Identify which cell holds the provided text, then report its (x, y) central coordinate. 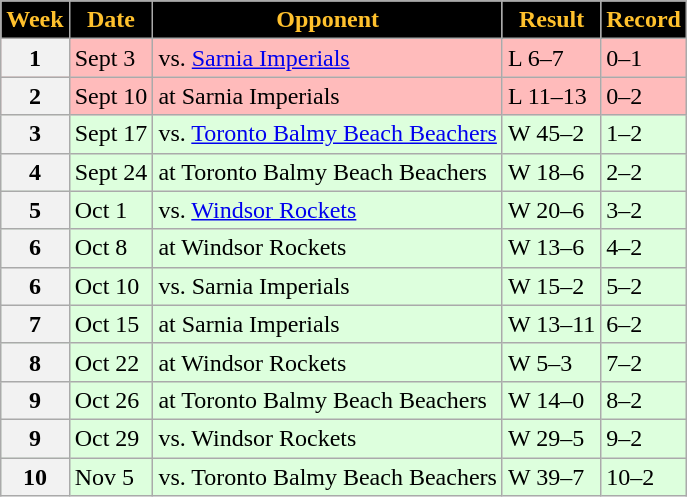
3–2 (644, 210)
W 45–2 (551, 134)
W 39–7 (551, 477)
W 5–3 (551, 362)
Sept 17 (111, 134)
Result (551, 20)
8 (35, 362)
Date (111, 20)
Nov 5 (111, 477)
Week (35, 20)
2 (35, 96)
W 20–6 (551, 210)
7–2 (644, 362)
Oct 22 (111, 362)
3 (35, 134)
6–2 (644, 324)
8–2 (644, 400)
Oct 26 (111, 400)
W 13–6 (551, 248)
2–2 (644, 172)
Oct 1 (111, 210)
Oct 10 (111, 286)
Sept 10 (111, 96)
Opponent (328, 20)
0–1 (644, 58)
Oct 29 (111, 438)
W 13–11 (551, 324)
W 15–2 (551, 286)
9–2 (644, 438)
1 (35, 58)
Record (644, 20)
7 (35, 324)
4–2 (644, 248)
L 11–13 (551, 96)
W 29–5 (551, 438)
0–2 (644, 96)
5–2 (644, 286)
Sept 24 (111, 172)
W 14–0 (551, 400)
L 6–7 (551, 58)
10–2 (644, 477)
Oct 8 (111, 248)
W 18–6 (551, 172)
Sept 3 (111, 58)
Oct 15 (111, 324)
5 (35, 210)
4 (35, 172)
10 (35, 477)
1–2 (644, 134)
